Detect which cell encompasses the target text, then output its (X, Y) center coordinate. 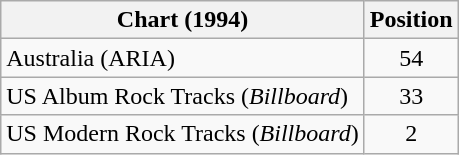
2 (411, 134)
54 (411, 58)
US Modern Rock Tracks (Billboard) (183, 134)
33 (411, 96)
Australia (ARIA) (183, 58)
Chart (1994) (183, 20)
US Album Rock Tracks (Billboard) (183, 96)
Position (411, 20)
